For the text-containing cell, return its midpoint in [x, y] coordinate format. 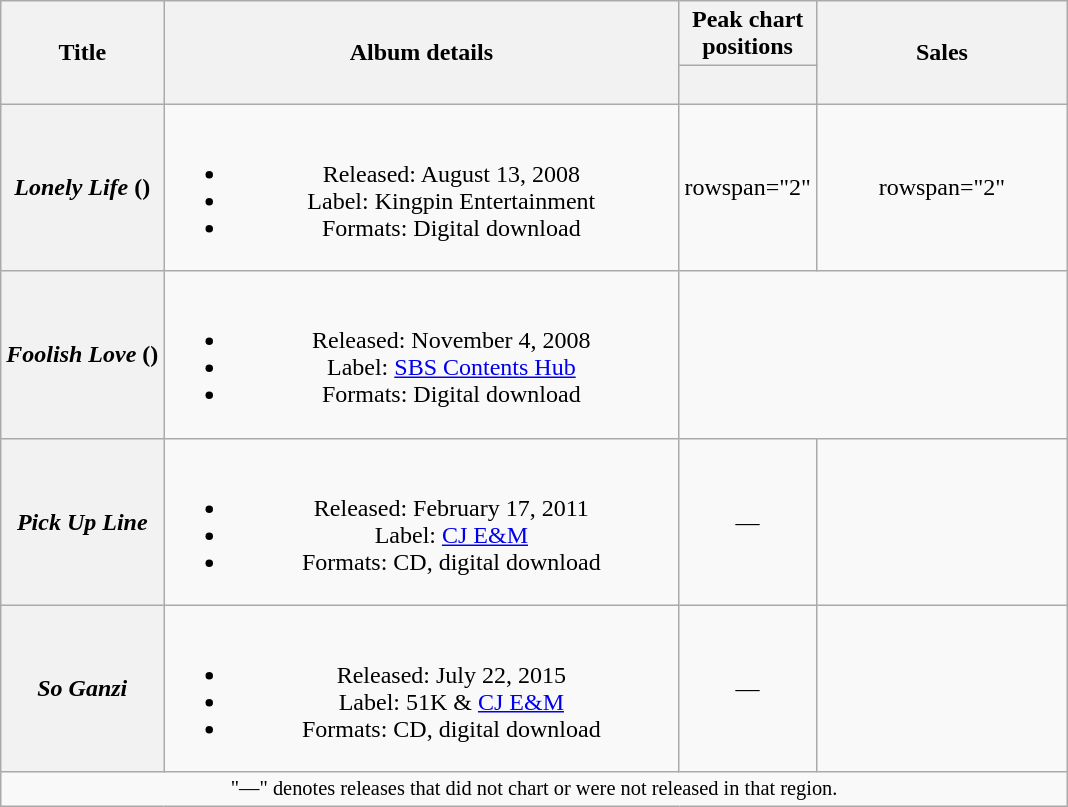
So Ganzi [82, 688]
Lonely Life () [82, 188]
Album details [422, 52]
Sales [942, 52]
Pick Up Line [82, 522]
Title [82, 52]
Released: February 17, 2011Label: CJ E&MFormats: CD, digital download [422, 522]
Released: July 22, 2015Label: 51K & CJ E&MFormats: CD, digital download [422, 688]
Foolish Love () [82, 354]
Released: November 4, 2008Label: SBS Contents HubFormats: Digital download [422, 354]
Released: August 13, 2008Label: Kingpin EntertainmentFormats: Digital download [422, 188]
Peak chart positions [748, 34]
"—" denotes releases that did not chart or were not released in that region. [534, 789]
